Detect which cell encompasses the target text, then output its (X, Y) center coordinate. 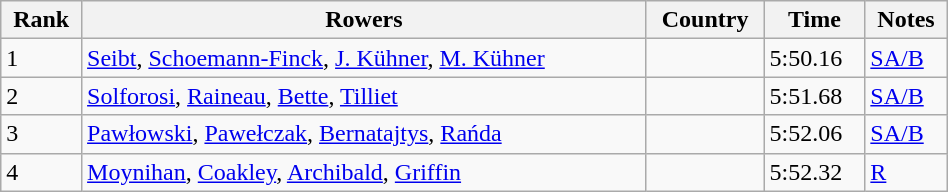
5:52.32 (814, 172)
Pawłowski, Pawełczak, Bernatajtys, Rańda (364, 134)
Moynihan, Coakley, Archibald, Griffin (364, 172)
Country (705, 20)
4 (42, 172)
Seibt, Schoemann-Finck, J. Kühner, M. Kühner (364, 58)
5:50.16 (814, 58)
Solforosi, Raineau, Bette, Tilliet (364, 96)
R (906, 172)
5:52.06 (814, 134)
5:51.68 (814, 96)
1 (42, 58)
Rank (42, 20)
Rowers (364, 20)
3 (42, 134)
Notes (906, 20)
2 (42, 96)
Time (814, 20)
